Return the [X, Y] coordinate for the center point of the cell that contains the specified text.  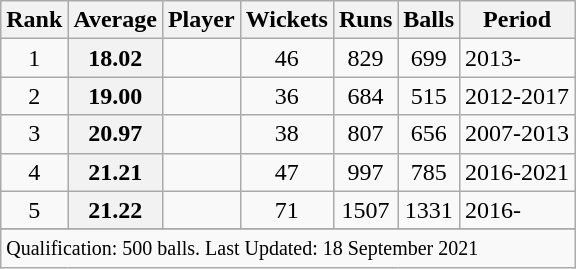
5 [34, 210]
684 [365, 96]
2016-2021 [518, 172]
785 [429, 172]
Period [518, 20]
2 [34, 96]
1 [34, 58]
21.22 [116, 210]
21.21 [116, 172]
829 [365, 58]
Runs [365, 20]
Wickets [286, 20]
2013- [518, 58]
46 [286, 58]
1331 [429, 210]
38 [286, 134]
656 [429, 134]
997 [365, 172]
Rank [34, 20]
Average [116, 20]
47 [286, 172]
19.00 [116, 96]
20.97 [116, 134]
2012-2017 [518, 96]
699 [429, 58]
4 [34, 172]
Qualification: 500 balls. Last Updated: 18 September 2021 [288, 248]
71 [286, 210]
36 [286, 96]
807 [365, 134]
Player [201, 20]
3 [34, 134]
18.02 [116, 58]
515 [429, 96]
2007-2013 [518, 134]
Balls [429, 20]
2016- [518, 210]
1507 [365, 210]
